Find where the given text appears and provide that cell's center as (x, y) coordinate. 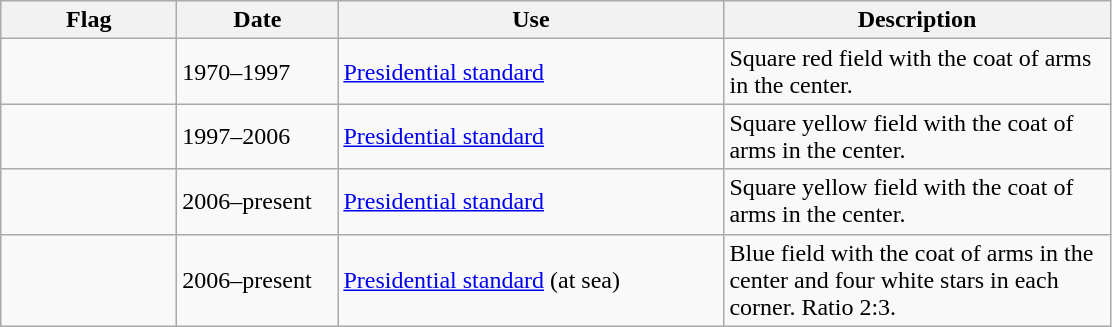
Use (531, 20)
Blue field with the coat of arms in the center and four white stars in each corner. Ratio 2:3. (917, 280)
Presidential standard (at sea) (531, 280)
Date (258, 20)
Description (917, 20)
Flag (89, 20)
1997–2006 (258, 136)
Square red field with the coat of arms in the center. (917, 72)
1970–1997 (258, 72)
